Scan for the cell matching the given text and deliver its (x, y) coordinate at center. 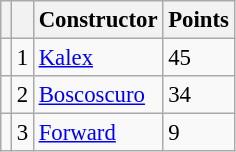
45 (198, 58)
Boscoscuro (98, 95)
1 (22, 58)
9 (198, 133)
Constructor (98, 20)
3 (22, 133)
34 (198, 95)
Kalex (98, 58)
Forward (98, 133)
2 (22, 95)
Points (198, 20)
